Capture the cell that displays the provided text and extract its (x, y) central coordinate. 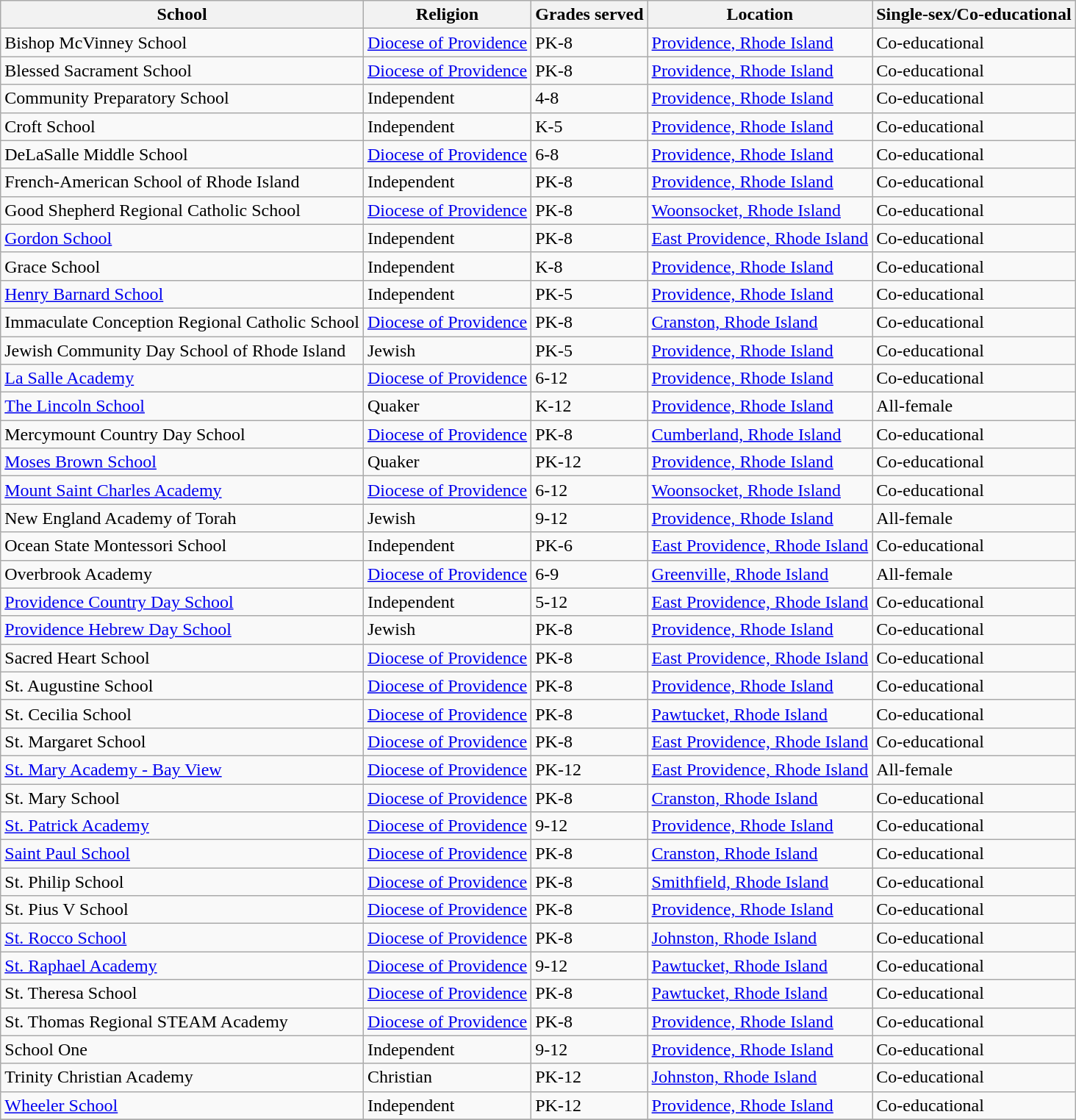
Immaculate Conception Regional Catholic School (182, 322)
St. Rocco School (182, 938)
St. Patrick Academy (182, 826)
Sacred Heart School (182, 658)
Saint Paul School (182, 854)
St. Raphael Academy (182, 966)
Location (760, 15)
Christian (447, 1077)
French-American School of Rhode Island (182, 182)
Wheeler School (182, 1105)
Single-sex/Co-educational (974, 15)
Jewish Community Day School of Rhode Island (182, 351)
Good Shepherd Regional Catholic School (182, 210)
St. Cecilia School (182, 714)
Grace School (182, 266)
K-12 (589, 406)
6-9 (589, 574)
Providence Country Day School (182, 602)
St. Augustine School (182, 686)
Providence Hebrew Day School (182, 630)
Overbrook Academy (182, 574)
Mount Saint Charles Academy (182, 490)
St. Mary Academy - Bay View (182, 769)
Henry Barnard School (182, 294)
St. Pius V School (182, 910)
Greenville, Rhode Island (760, 574)
New England Academy of Torah (182, 518)
Smithfield, Rhode Island (760, 882)
Bishop McVinney School (182, 43)
Grades served (589, 15)
La Salle Academy (182, 378)
The Lincoln School (182, 406)
School One (182, 1049)
Trinity Christian Academy (182, 1077)
School (182, 15)
Blessed Sacrament School (182, 71)
St. Theresa School (182, 994)
5-12 (589, 602)
4-8 (589, 98)
Gordon School (182, 238)
K-5 (589, 126)
St. Mary School (182, 797)
St. Thomas Regional STEAM Academy (182, 1022)
Mercymount Country Day School (182, 434)
Moses Brown School (182, 462)
Religion (447, 15)
PK-6 (589, 546)
K-8 (589, 266)
Ocean State Montessori School (182, 546)
St. Philip School (182, 882)
Cumberland, Rhode Island (760, 434)
St. Margaret School (182, 742)
DeLaSalle Middle School (182, 154)
6-8 (589, 154)
Community Preparatory School (182, 98)
Croft School (182, 126)
